Provide the (x, y) coordinate of the cell's center where the given text is located.  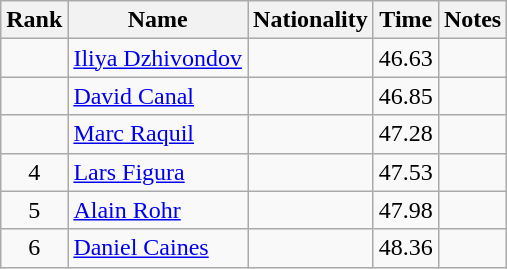
5 (34, 210)
46.63 (406, 58)
47.28 (406, 134)
Notes (472, 20)
Nationality (311, 20)
48.36 (406, 248)
Name (158, 20)
Rank (34, 20)
Marc Raquil (158, 134)
47.98 (406, 210)
David Canal (158, 96)
Iliya Dzhivondov (158, 58)
Alain Rohr (158, 210)
Daniel Caines (158, 248)
Time (406, 20)
Lars Figura (158, 172)
6 (34, 248)
46.85 (406, 96)
4 (34, 172)
47.53 (406, 172)
